Find where the given text appears and provide that cell's center as [X, Y] coordinate. 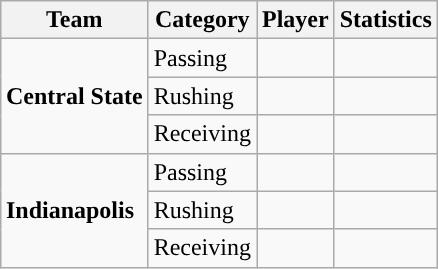
Central State [74, 96]
Team [74, 20]
Player [295, 20]
Category [202, 20]
Indianapolis [74, 210]
Statistics [386, 20]
